Search for the cell housing the specified text and yield its [X, Y] center coordinate. 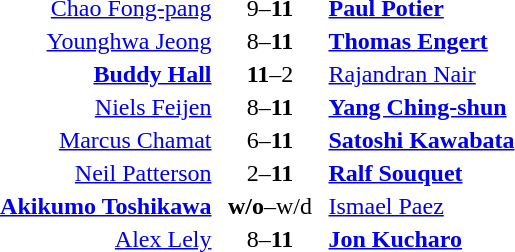
11–2 [270, 74]
w/o–w/d [270, 206]
6–11 [270, 140]
2–11 [270, 173]
